Capture the cell that displays the provided text and extract its (x, y) central coordinate. 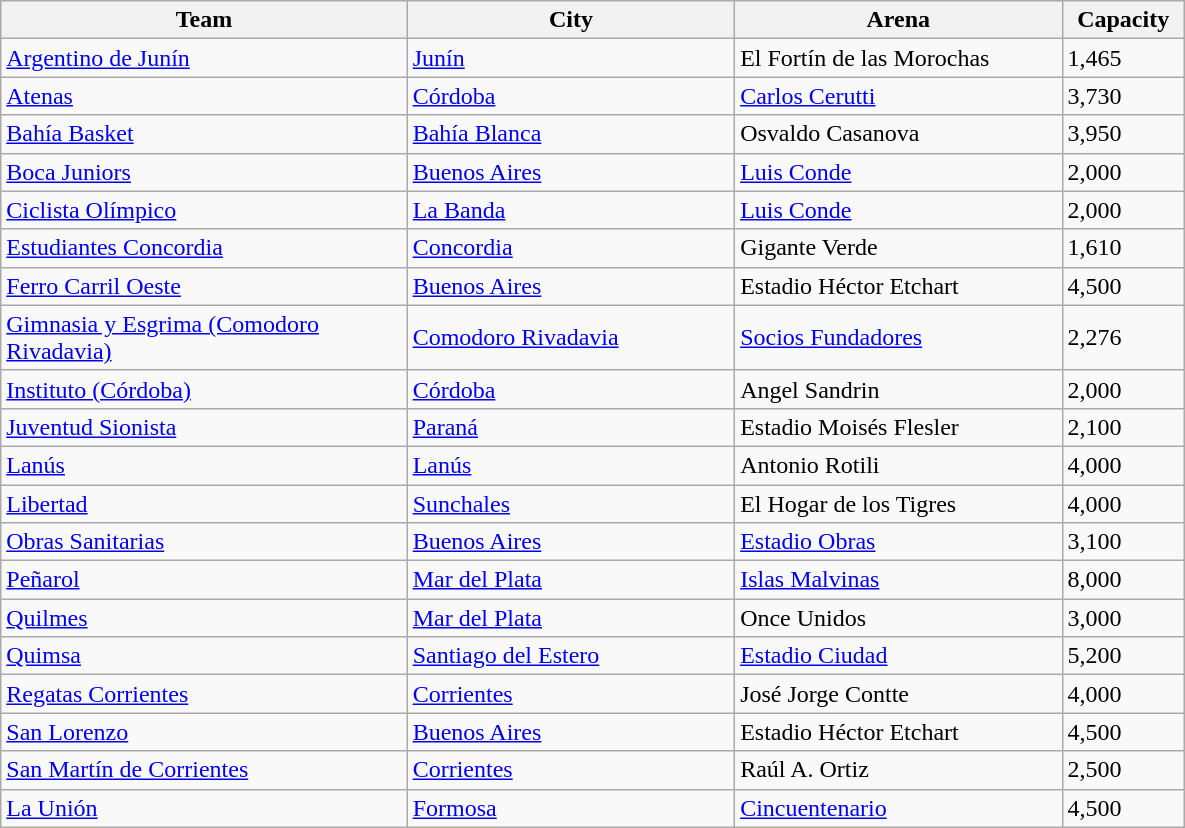
Boca Juniors (204, 172)
El Hogar de los Tigres (898, 503)
Concordia (570, 248)
Comodoro Rivadavia (570, 338)
Quimsa (204, 656)
Bahía Blanca (570, 134)
Capacity (1123, 20)
1,610 (1123, 248)
Gimnasia y Esgrima (Comodoro Rivadavia) (204, 338)
3,000 (1123, 618)
Estudiantes Concordia (204, 248)
Bahía Basket (204, 134)
Sunchales (570, 503)
2,100 (1123, 427)
Estadio Moisés Flesler (898, 427)
Islas Malvinas (898, 580)
3,100 (1123, 542)
Quilmes (204, 618)
2,500 (1123, 770)
José Jorge Contte (898, 694)
Ciclista Olímpico (204, 210)
Once Unidos (898, 618)
Atenas (204, 96)
Obras Sanitarias (204, 542)
Angel Sandrin (898, 389)
La Banda (570, 210)
Socios Fundadores (898, 338)
Libertad (204, 503)
8,000 (1123, 580)
Formosa (570, 808)
Instituto (Córdoba) (204, 389)
Antonio Rotili (898, 465)
3,730 (1123, 96)
Cincuentenario (898, 808)
5,200 (1123, 656)
El Fortín de las Morochas (898, 58)
Paraná (570, 427)
Argentino de Junín (204, 58)
3,950 (1123, 134)
La Unión (204, 808)
Gigante Verde (898, 248)
Team (204, 20)
Ferro Carril Oeste (204, 286)
Raúl A. Ortiz (898, 770)
Juventud Sionista (204, 427)
Regatas Corrientes (204, 694)
Estadio Ciudad (898, 656)
City (570, 20)
Osvaldo Casanova (898, 134)
Estadio Obras (898, 542)
Peñarol (204, 580)
San Martín de Corrientes (204, 770)
Junín (570, 58)
San Lorenzo (204, 732)
Carlos Cerutti (898, 96)
Santiago del Estero (570, 656)
1,465 (1123, 58)
Arena (898, 20)
2,276 (1123, 338)
